Determine the (X, Y) coordinate at the center of the cell enclosing the given text.  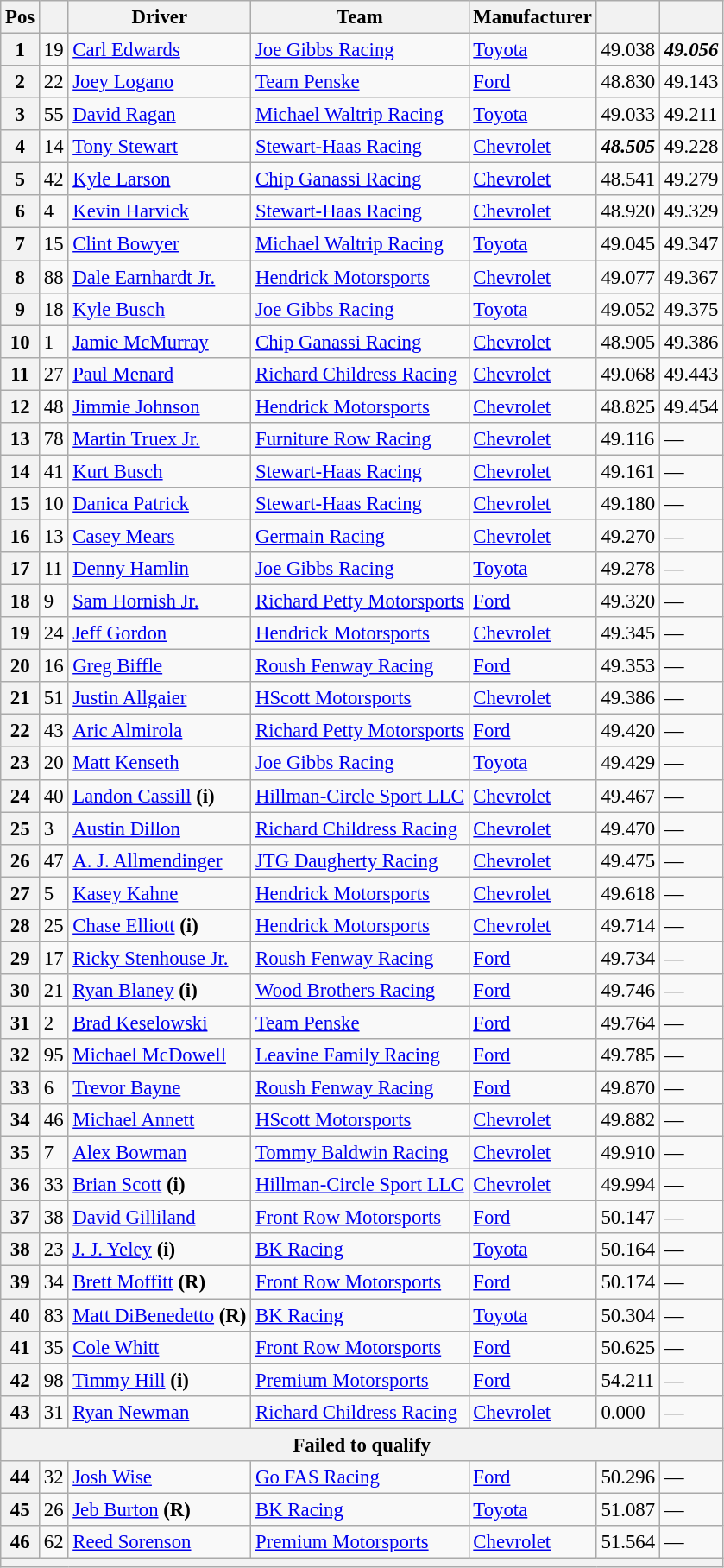
49.161 (628, 471)
Ryan Blaney (i) (160, 991)
Landon Cassill (i) (160, 796)
David Ragan (160, 115)
49.994 (628, 1185)
Denny Hamlin (160, 569)
49.443 (690, 374)
Cole Whitt (160, 1347)
Jimmie Johnson (160, 406)
Danica Patrick (160, 504)
49.278 (628, 569)
49.910 (628, 1153)
28 (21, 926)
36 (21, 1185)
Brett Moffitt (R) (160, 1282)
Casey Mears (160, 536)
48.505 (628, 147)
49.870 (628, 1088)
49.714 (628, 926)
51.564 (628, 1542)
8 (21, 277)
Go FAS Racing (360, 1477)
50.164 (628, 1250)
29 (21, 958)
98 (54, 1380)
Brian Scott (i) (160, 1185)
Tommy Baldwin Racing (360, 1153)
54.211 (628, 1380)
Sam Hornish Jr. (160, 601)
Wood Brothers Racing (360, 991)
Justin Allgaier (160, 698)
Kasey Kahne (160, 893)
49.143 (690, 82)
49.785 (628, 1055)
Team (360, 17)
48.905 (628, 342)
48.541 (628, 179)
50.304 (628, 1315)
49.882 (628, 1120)
Kyle Busch (160, 309)
Driver (160, 17)
49.353 (628, 666)
Jeb Burton (R) (160, 1509)
Clint Bowyer (160, 244)
37 (21, 1218)
Michael Annett (160, 1120)
Kevin Harvick (160, 211)
Carl Edwards (160, 50)
JTG Daugherty Racing (360, 860)
Dale Earnhardt Jr. (160, 277)
51.087 (628, 1509)
Timmy Hill (i) (160, 1380)
Jeff Gordon (160, 633)
Tony Stewart (160, 147)
49.345 (628, 633)
88 (54, 277)
Manufacturer (532, 17)
62 (54, 1542)
Austin Dillon (160, 828)
45 (21, 1509)
J. J. Yeley (i) (160, 1250)
95 (54, 1055)
Alex Bowman (160, 1153)
49.429 (628, 764)
49.347 (690, 244)
Martin Truex Jr. (160, 439)
Germain Racing (360, 536)
49.367 (690, 277)
49.375 (690, 309)
49.056 (690, 50)
78 (54, 439)
49.211 (690, 115)
0.000 (628, 1412)
49.068 (628, 374)
Joey Logano (160, 82)
49.270 (628, 536)
Michael McDowell (160, 1055)
39 (21, 1282)
Kurt Busch (160, 471)
48.920 (628, 211)
Josh Wise (160, 1477)
49.228 (690, 147)
Chase Elliott (i) (160, 926)
83 (54, 1315)
Furniture Row Racing (360, 439)
49.320 (628, 601)
48.825 (628, 406)
30 (21, 991)
49.618 (628, 893)
50.174 (628, 1282)
49.329 (690, 211)
49.038 (628, 50)
49.746 (628, 991)
Jamie McMurray (160, 342)
49.454 (690, 406)
Ricky Stenhouse Jr. (160, 958)
49.279 (690, 179)
49.420 (628, 731)
50.147 (628, 1218)
49.734 (628, 958)
David Gilliland (160, 1218)
49.045 (628, 244)
47 (54, 860)
Matt Kenseth (160, 764)
49.180 (628, 504)
49.467 (628, 796)
Kyle Larson (160, 179)
51 (54, 698)
49.470 (628, 828)
49.475 (628, 860)
Brad Keselowski (160, 1023)
49.764 (628, 1023)
Reed Sorenson (160, 1542)
55 (54, 115)
Aric Almirola (160, 731)
49.033 (628, 115)
50.625 (628, 1347)
Greg Biffle (160, 666)
48 (54, 406)
Leavine Family Racing (360, 1055)
Ryan Newman (160, 1412)
Pos (21, 17)
A. J. Allmendinger (160, 860)
Matt DiBenedetto (R) (160, 1315)
Failed to qualify (362, 1445)
44 (21, 1477)
48.830 (628, 82)
49.077 (628, 277)
49.116 (628, 439)
Trevor Bayne (160, 1088)
49.052 (628, 309)
12 (21, 406)
Paul Menard (160, 374)
50.296 (628, 1477)
